Identify which cell holds the provided text, then report its [x, y] central coordinate. 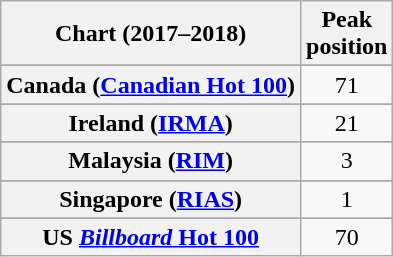
US Billboard Hot 100 [151, 237]
1 [347, 199]
3 [347, 161]
Singapore (RIAS) [151, 199]
Ireland (IRMA) [151, 123]
Chart (2017–2018) [151, 34]
Malaysia (RIM) [151, 161]
Canada (Canadian Hot 100) [151, 85]
71 [347, 85]
70 [347, 237]
21 [347, 123]
Peakposition [347, 34]
